Return the (x, y) coordinate for the center point of the cell that contains the specified text.  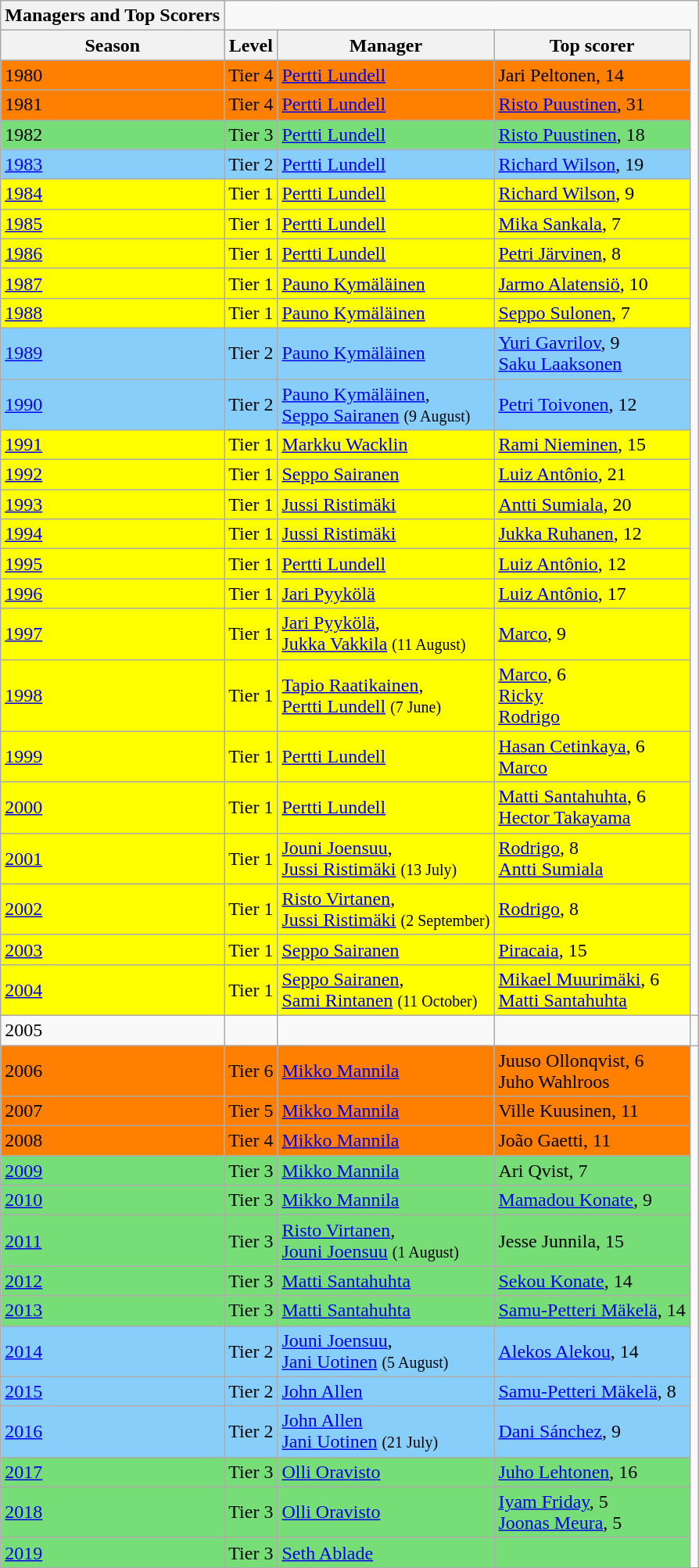
Sekou Konate, 14 (592, 1281)
2004 (113, 990)
1993 (113, 504)
John Allen (386, 1391)
Matti Santahuhta, 6 Hector Takayama (592, 807)
2015 (113, 1391)
Juuso Ollonqvist, 6 Juho Wahlroos (592, 1070)
2006 (113, 1070)
Jouni Joensuu, Jani Uotinen (5 August) (386, 1351)
2012 (113, 1281)
Dani Sánchez, 9 (592, 1431)
1986 (113, 253)
1990 (113, 404)
1994 (113, 534)
Jukka Ruhanen, 12 (592, 534)
Mikael Muurimäki, 6 Matti Santahuhta (592, 990)
2001 (113, 859)
Manager (386, 45)
Luiz Antônio, 17 (592, 594)
Jarmo Alatensiö, 10 (592, 283)
2003 (113, 949)
Rodrigo, 8 (592, 909)
Hasan Cetinkaya, 6 Marco (592, 757)
Petri Järvinen, 8 (592, 253)
1981 (113, 105)
Top scorer (592, 45)
Jari Pyykölä, Jukka Vakkila (11 August) (386, 633)
Mika Sankala, 7 (592, 224)
Marco, 6 Ricky Rodrigo (592, 695)
2000 (113, 807)
1992 (113, 475)
1983 (113, 164)
Risto Puustinen, 18 (592, 135)
Tier 5 (251, 1111)
Tapio Raatikainen, Pertti Lundell (7 June) (386, 695)
Marco, 9 (592, 633)
Jari Peltonen, 14 (592, 75)
Luiz Antônio, 12 (592, 564)
Luiz Antônio, 21 (592, 475)
Seppo Sairanen, Sami Rintanen (11 October) (386, 990)
Level (251, 45)
2011 (113, 1240)
Mamadou Konate, 9 (592, 1200)
Jari Pyykölä (386, 594)
Samu-Petteri Mäkelä, 14 (592, 1311)
2019 (113, 1552)
1996 (113, 594)
Jesse Junnila, 15 (592, 1240)
Samu-Petteri Mäkelä, 8 (592, 1391)
Rodrigo, 8 Antti Sumiala (592, 859)
Iyam Friday, 5 Joonas Meura, 5 (592, 1512)
2005 (113, 1030)
1998 (113, 695)
2018 (113, 1512)
Antti Sumiala, 20 (592, 504)
Season (113, 45)
1987 (113, 283)
2007 (113, 1111)
Petri Toivonen, 12 (592, 404)
Piracaia, 15 (592, 949)
Richard Wilson, 9 (592, 194)
Alekos Alekou, 14 (592, 1351)
2008 (113, 1141)
João Gaetti, 11 (592, 1141)
Rami Nieminen, 15 (592, 445)
Yuri Gavrilov, 9 Saku Laaksonen (592, 353)
Ari Qvist, 7 (592, 1171)
1988 (113, 313)
Pauno Kymäläinen, Seppo Sairanen (9 August) (386, 404)
Jouni Joensuu, Jussi Ristimäki (13 July) (386, 859)
2016 (113, 1431)
Ville Kuusinen, 11 (592, 1111)
Seppo Sulonen, 7 (592, 313)
Risto Puustinen, 31 (592, 105)
Risto Virtanen, Jouni Joensuu (1 August) (386, 1240)
1995 (113, 564)
1991 (113, 445)
2013 (113, 1311)
1999 (113, 757)
2014 (113, 1351)
Risto Virtanen, Jussi Ristimäki (2 September) (386, 909)
2010 (113, 1200)
John Allen Jani Uotinen (21 July) (386, 1431)
Markku Wacklin (386, 445)
1997 (113, 633)
2017 (113, 1472)
1985 (113, 224)
Tier 6 (251, 1070)
1980 (113, 75)
Seth Ablade (386, 1552)
1984 (113, 194)
1982 (113, 135)
1989 (113, 353)
Richard Wilson, 19 (592, 164)
Juho Lehtonen, 16 (592, 1472)
2009 (113, 1171)
2002 (113, 909)
Managers and Top Scorers (113, 16)
